Provide the [X, Y] coordinate of the cell's center where the given text is located.  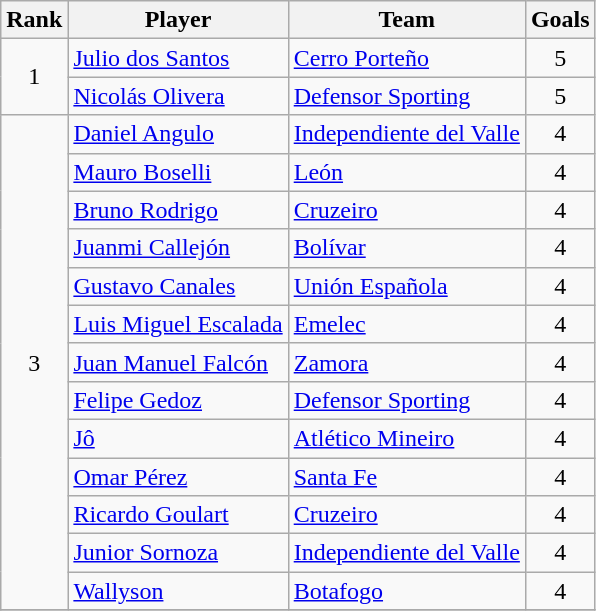
Botafogo [406, 591]
Juanmi Callejón [178, 248]
Bolívar [406, 248]
Emelec [406, 324]
Bruno Rodrigo [178, 210]
Wallyson [178, 591]
Juan Manuel Falcón [178, 362]
1 [34, 77]
Felipe Gedoz [178, 400]
Ricardo Goulart [178, 515]
Goals [560, 20]
Player [178, 20]
Team [406, 20]
Atlético Mineiro [406, 438]
Nicolás Olivera [178, 96]
León [406, 172]
Daniel Angulo [178, 134]
Omar Pérez [178, 477]
3 [34, 362]
Junior Sornoza [178, 553]
Unión Española [406, 286]
Jô [178, 438]
Zamora [406, 362]
Luis Miguel Escalada [178, 324]
Cerro Porteño [406, 58]
Gustavo Canales [178, 286]
Mauro Boselli [178, 172]
Santa Fe [406, 477]
Julio dos Santos [178, 58]
Rank [34, 20]
